Extract the (X, Y) coordinate from the center of the cell holding the provided text.  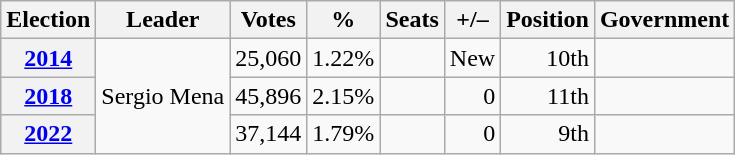
Position (548, 20)
% (344, 20)
37,144 (268, 134)
Votes (268, 20)
1.22% (344, 58)
Government (664, 20)
Leader (163, 20)
2018 (48, 96)
Seats (412, 20)
45,896 (268, 96)
New (472, 58)
9th (548, 134)
1.79% (344, 134)
11th (548, 96)
25,060 (268, 58)
Sergio Mena (163, 96)
2014 (48, 58)
Election (48, 20)
2022 (48, 134)
10th (548, 58)
2.15% (344, 96)
+/– (472, 20)
